Scan for the cell matching the given text and deliver its (x, y) coordinate at center. 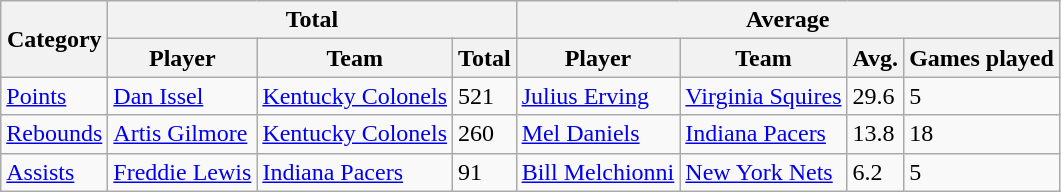
Category (54, 39)
Games played (982, 58)
91 (485, 172)
260 (485, 134)
Rebounds (54, 134)
Freddie Lewis (182, 172)
Bill Melchionni (598, 172)
Julius Erving (598, 96)
Assists (54, 172)
Avg. (876, 58)
Artis Gilmore (182, 134)
Mel Daniels (598, 134)
29.6 (876, 96)
Virginia Squires (764, 96)
Average (788, 20)
New York Nets (764, 172)
521 (485, 96)
18 (982, 134)
Points (54, 96)
6.2 (876, 172)
13.8 (876, 134)
Dan Issel (182, 96)
